Determine the [X, Y] coordinate at the center of the cell enclosing the given text.  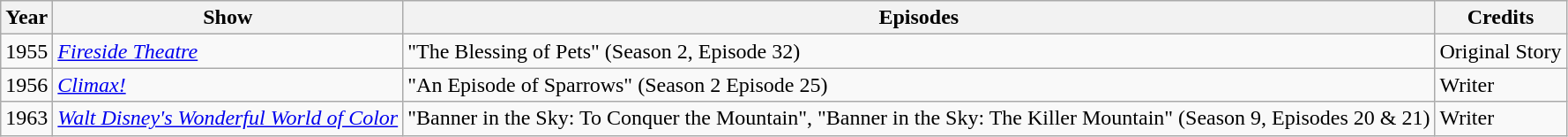
Year [26, 18]
Credits [1501, 18]
1955 [26, 51]
"An Episode of Sparrows" (Season 2 Episode 25) [919, 85]
Show [228, 18]
Climax! [228, 85]
Episodes [919, 18]
Walt Disney's Wonderful World of Color [228, 118]
1963 [26, 118]
Original Story [1501, 51]
"Banner in the Sky: To Conquer the Mountain", "Banner in the Sky: The Killer Mountain" (Season 9, Episodes 20 & 21) [919, 118]
1956 [26, 85]
Fireside Theatre [228, 51]
"The Blessing of Pets" (Season 2, Episode 32) [919, 51]
